Locate the cell with the specified text and output its [X, Y] center coordinate. 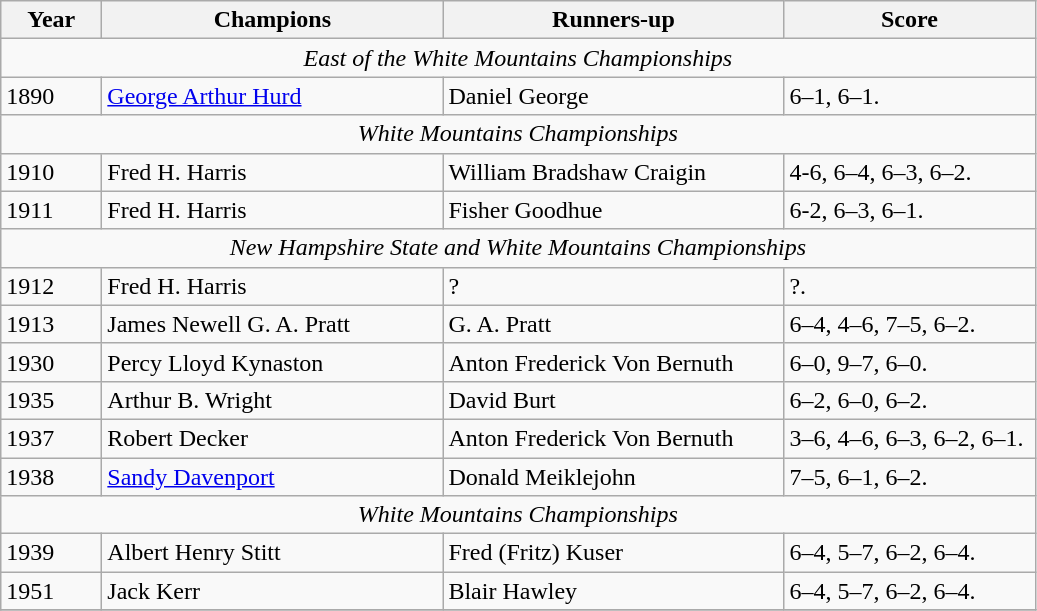
Fisher Goodhue [614, 210]
Champions [272, 20]
6-2, 6–3, 6–1. [910, 210]
?. [910, 286]
3–6, 4–6, 6–3, 6–2, 6–1. [910, 438]
William Bradshaw Craigin [614, 172]
Albert Henry Stitt [272, 553]
4-6, 6–4, 6–3, 6–2. [910, 172]
Year [52, 20]
Daniel George [614, 96]
6–1, 6–1. [910, 96]
1951 [52, 591]
David Burt [614, 400]
James Newell G. A. Pratt [272, 324]
? [614, 286]
Fred (Fritz) Kuser [614, 553]
1938 [52, 477]
6–4, 4–6, 7–5, 6–2. [910, 324]
G. A. Pratt [614, 324]
Donald Meiklejohn [614, 477]
Runners-up [614, 20]
Score [910, 20]
1930 [52, 362]
6–2, 6–0, 6–2. [910, 400]
New Hampshire State and White Mountains Championships [518, 248]
1910 [52, 172]
1913 [52, 324]
1935 [52, 400]
Jack Kerr [272, 591]
Percy Lloyd Kynaston [272, 362]
1912 [52, 286]
1937 [52, 438]
7–5, 6–1, 6–2. [910, 477]
East of the White Mountains Championships [518, 58]
George Arthur Hurd [272, 96]
1939 [52, 553]
Robert Decker [272, 438]
1890 [52, 96]
6–0, 9–7, 6–0. [910, 362]
Arthur B. Wright [272, 400]
1911 [52, 210]
Sandy Davenport [272, 477]
Blair Hawley [614, 591]
